Find where the given text appears and provide that cell's center as (X, Y) coordinate. 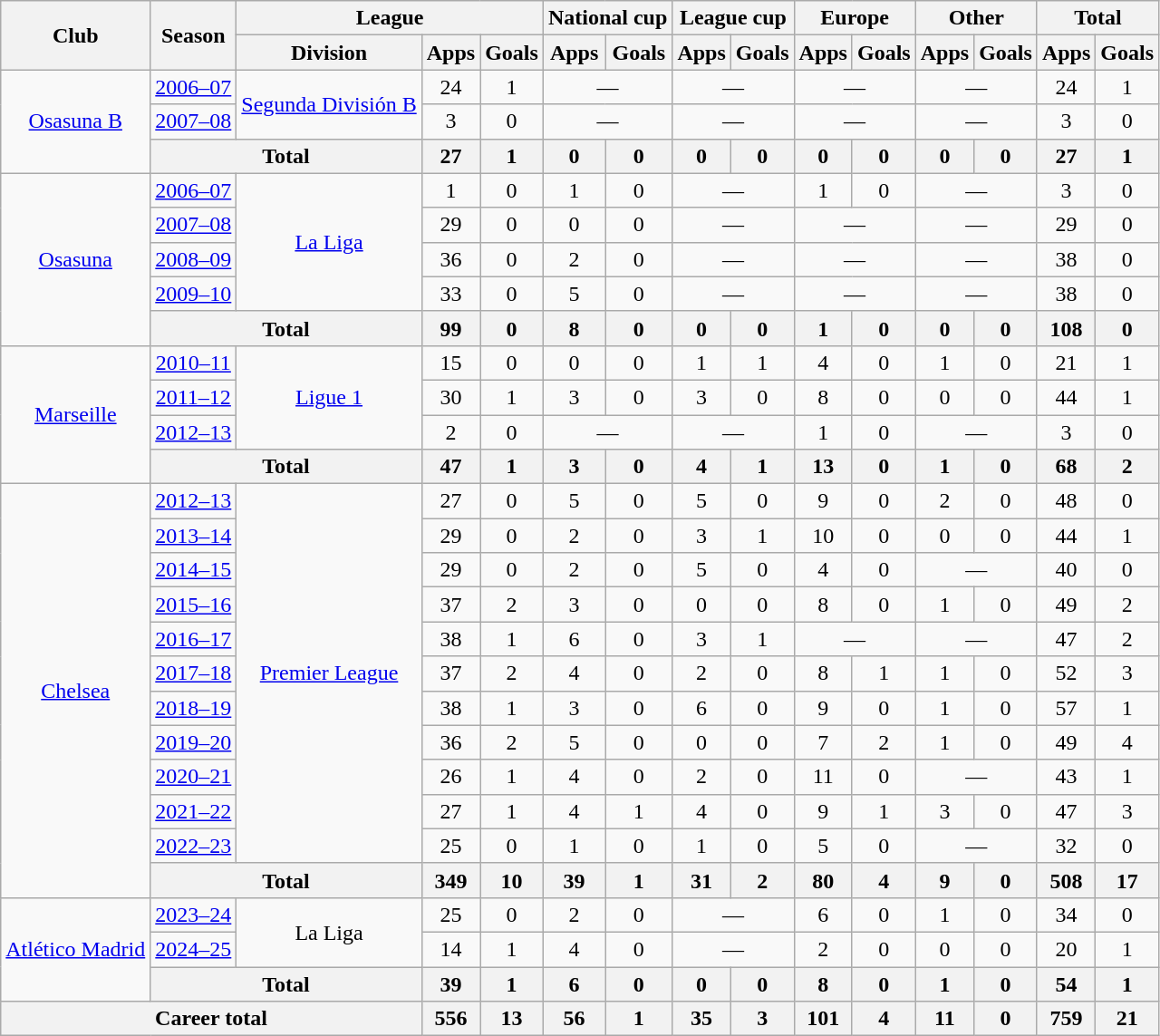
Season (194, 35)
2018–19 (194, 708)
Osasuna B (76, 121)
League cup (733, 18)
2010–11 (194, 363)
35 (701, 1019)
2022–23 (194, 846)
68 (1066, 467)
Marseille (76, 414)
Division (329, 53)
2016–17 (194, 639)
Osasuna (76, 259)
Other (976, 18)
508 (1066, 880)
2019–20 (194, 742)
2021–22 (194, 811)
Chelsea (76, 691)
43 (1066, 777)
2011–12 (194, 397)
80 (823, 880)
2015–16 (194, 605)
33 (450, 294)
2009–10 (194, 294)
52 (1066, 673)
759 (1066, 1019)
15 (450, 363)
2020–21 (194, 777)
48 (1066, 501)
40 (1066, 570)
30 (450, 397)
34 (1066, 915)
108 (1066, 328)
Club (76, 35)
2017–18 (194, 673)
14 (450, 949)
556 (450, 1019)
Europe (855, 18)
54 (1066, 983)
101 (823, 1019)
2024–25 (194, 949)
56 (574, 1019)
57 (1066, 708)
Career total (211, 1019)
17 (1127, 880)
2008–09 (194, 259)
Premier League (329, 674)
26 (450, 777)
Segunda División B (329, 104)
2013–14 (194, 536)
2014–15 (194, 570)
349 (450, 880)
2023–24 (194, 915)
7 (823, 742)
99 (450, 328)
32 (1066, 846)
31 (701, 880)
20 (1066, 949)
League (390, 18)
Atlético Madrid (76, 949)
National cup (607, 18)
Ligue 1 (329, 397)
